Scan for the cell matching the given text and deliver its [X, Y] coordinate at center. 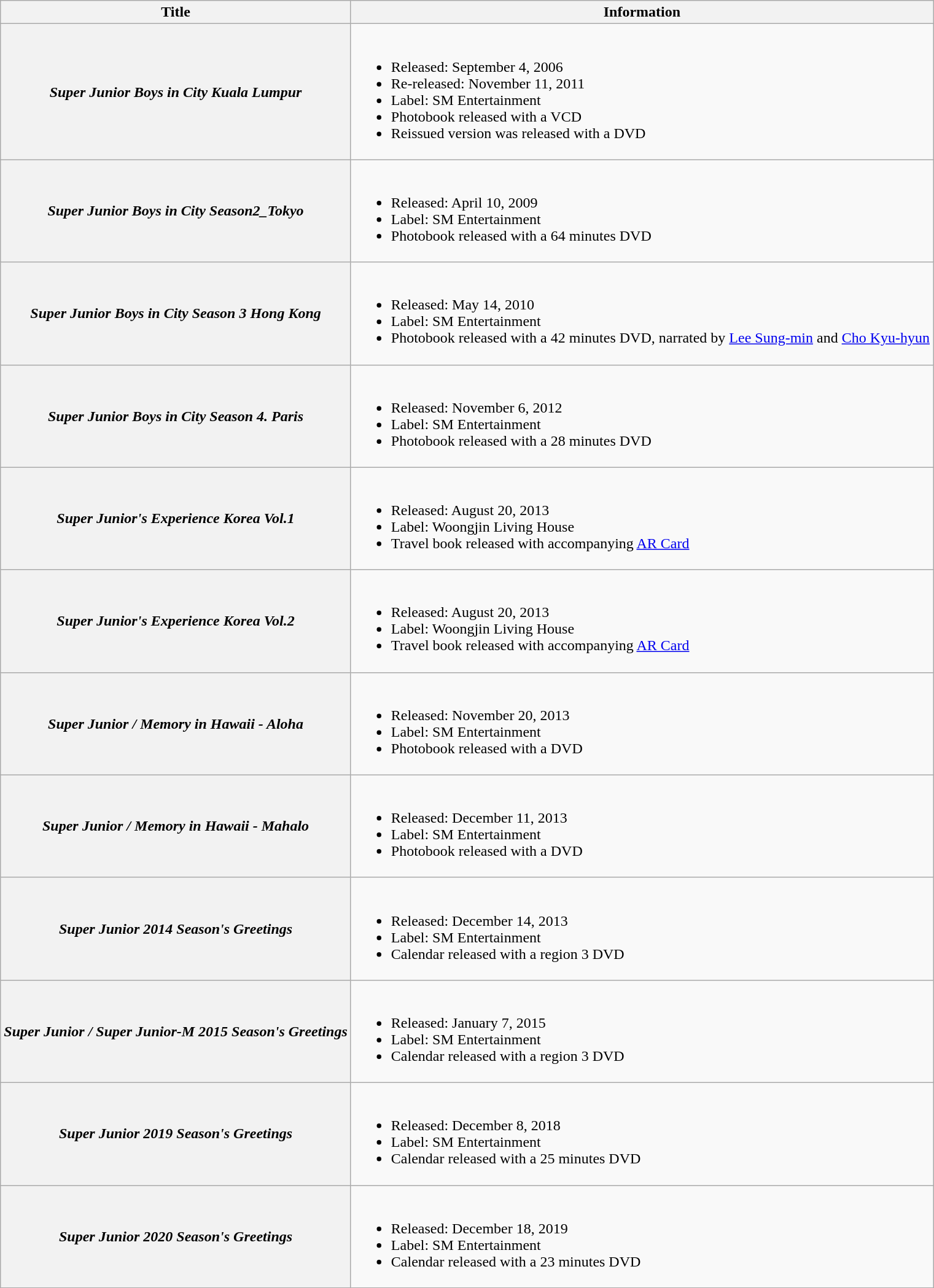
Super Junior Boys in City Kuala Lumpur [176, 92]
Information [642, 12]
Released: September 4, 2006Re-released: November 11, 2011Label: SM EntertainmentPhotobook released with a VCDReissued version was released with a DVD [642, 92]
Super Junior Boys in City Season2_Tokyo [176, 211]
Super Junior / Memory in Hawaii - Mahalo [176, 826]
Released: December 14, 2013Label: SM EntertainmentCalendar released with a region 3 DVD [642, 928]
Super Junior 2020 Season's Greetings [176, 1236]
Released: January 7, 2015Label: SM EntertainmentCalendar released with a region 3 DVD [642, 1031]
Released: December 11, 2013Label: SM EntertainmentPhotobook released with a DVD [642, 826]
Title [176, 12]
Super Junior's Experience Korea Vol.2 [176, 621]
Super Junior 2019 Season's Greetings [176, 1133]
Released: December 18, 2019Label: SM EntertainmentCalendar released with a 23 minutes DVD [642, 1236]
Super Junior Boys in City Season 4. Paris [176, 416]
Super Junior Boys in City Season 3 Hong Kong [176, 313]
Super Junior's Experience Korea Vol.1 [176, 518]
Released: December 8, 2018Label: SM EntertainmentCalendar released with a 25 minutes DVD [642, 1133]
Released: April 10, 2009Label: SM EntertainmentPhotobook released with a 64 minutes DVD [642, 211]
Released: November 6, 2012Label: SM EntertainmentPhotobook released with a 28 minutes DVD [642, 416]
Super Junior 2014 Season's Greetings [176, 928]
Super Junior / Super Junior-M 2015 Season's Greetings [176, 1031]
Released: November 20, 2013Label: SM EntertainmentPhotobook released with a DVD [642, 723]
Super Junior / Memory in Hawaii - Aloha [176, 723]
Released: May 14, 2010Label: SM EntertainmentPhotobook released with a 42 minutes DVD, narrated by Lee Sung-min and Cho Kyu-hyun [642, 313]
